Return the (X, Y) coordinate for the center point of the cell that contains the specified text.  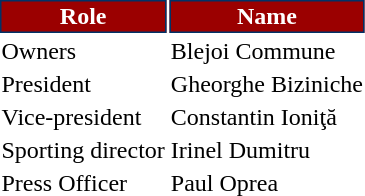
Vice-president (83, 117)
Constantin Ioniţă (266, 117)
Role (83, 16)
President (83, 84)
Name (266, 16)
Sporting director (83, 150)
Owners (83, 51)
Blejoi Commune (266, 51)
Irinel Dumitru (266, 150)
Gheorghe Biziniche (266, 84)
